Locate the cell with the specified text and output its [X, Y] center coordinate. 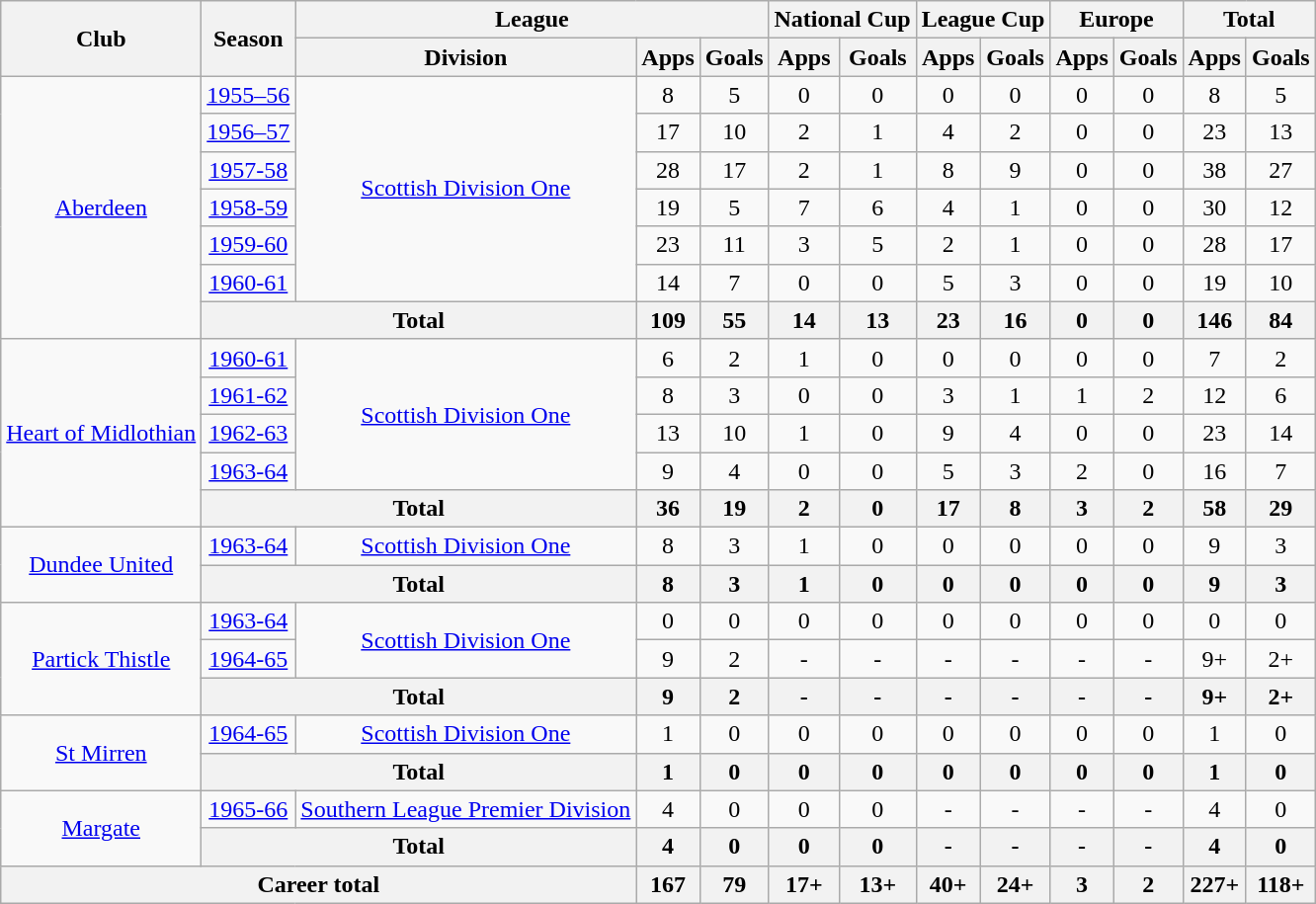
1956–57 [249, 132]
84 [1280, 320]
146 [1214, 320]
24+ [1016, 884]
National Cup [842, 20]
Dundee United [101, 565]
17+ [804, 884]
1965-66 [249, 809]
1962-63 [249, 433]
Season [249, 39]
55 [734, 320]
Partick Thistle [101, 659]
Career total [318, 884]
Southern League Premier Division [466, 809]
227+ [1214, 884]
118+ [1280, 884]
League [532, 20]
1955–56 [249, 95]
58 [1214, 509]
38 [1214, 170]
Europe [1116, 20]
1957-58 [249, 170]
Division [466, 57]
30 [1214, 207]
109 [668, 320]
11 [734, 245]
27 [1280, 170]
36 [668, 509]
1958-59 [249, 207]
St Mirren [101, 753]
1961-62 [249, 395]
1959-60 [249, 245]
League Cup [983, 20]
167 [668, 884]
Margate [101, 828]
Heart of Midlothian [101, 433]
79 [734, 884]
Aberdeen [101, 207]
Club [101, 39]
29 [1280, 509]
13+ [878, 884]
40+ [948, 884]
